Return the [x, y] coordinate for the center point of the cell that contains the specified text.  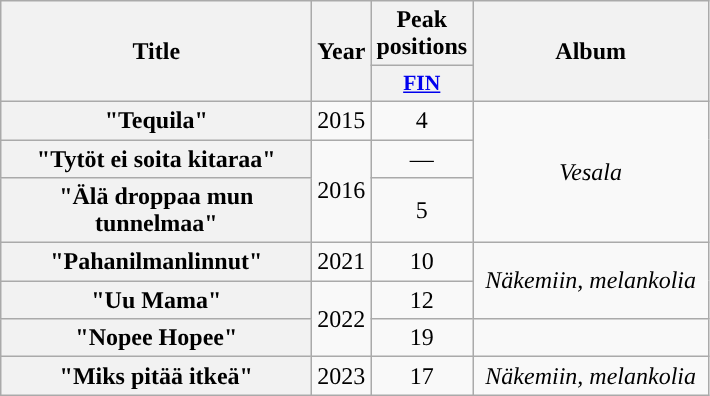
Peak positions [422, 34]
5 [422, 210]
2021 [342, 262]
4 [422, 120]
"Miks pitää itkeä" [156, 376]
12 [422, 300]
19 [422, 338]
2016 [342, 192]
2015 [342, 120]
Album [591, 52]
— [422, 159]
17 [422, 376]
Year [342, 52]
"Pahanilmanlinnut" [156, 262]
2022 [342, 319]
"Nopee Hopee" [156, 338]
FIN [422, 84]
"Uu Mama" [156, 300]
2023 [342, 376]
10 [422, 262]
Title [156, 52]
"Älä droppaa mun tunnelmaa" [156, 210]
"Tytöt ei soita kitaraa" [156, 159]
"Tequila" [156, 120]
Vesala [591, 172]
